Detect which cell encompasses the target text, then output its (x, y) center coordinate. 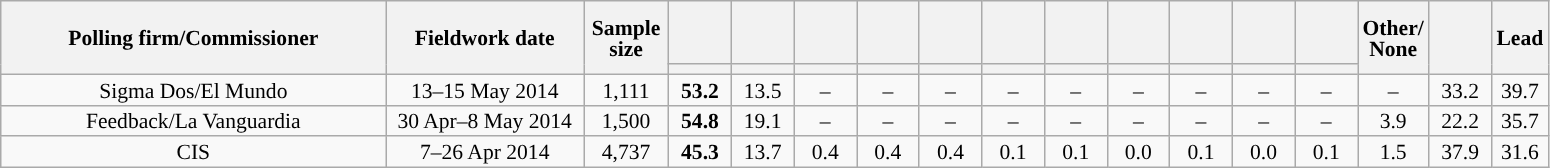
Sigma Dos/El Mundo (194, 90)
35.7 (1520, 120)
45.3 (700, 152)
37.9 (1460, 152)
31.6 (1520, 152)
33.2 (1460, 90)
7–26 Apr 2014 (485, 152)
1,500 (626, 120)
13.7 (762, 152)
53.2 (700, 90)
30 Apr–8 May 2014 (485, 120)
39.7 (1520, 90)
1,111 (626, 90)
4,737 (626, 152)
1.5 (1394, 152)
19.1 (762, 120)
3.9 (1394, 120)
Other/None (1394, 38)
Sample size (626, 38)
22.2 (1460, 120)
Fieldwork date (485, 38)
Lead (1520, 38)
Feedback/La Vanguardia (194, 120)
CIS (194, 152)
13–15 May 2014 (485, 90)
54.8 (700, 120)
Polling firm/Commissioner (194, 38)
13.5 (762, 90)
